From the cell containing the given text, extract its center point as (x, y) coordinate. 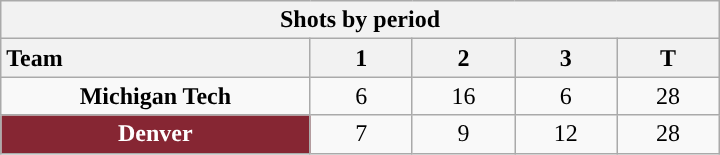
3 (566, 58)
12 (566, 134)
Shots by period (360, 20)
2 (463, 58)
7 (361, 134)
T (668, 58)
Michigan Tech (156, 96)
Team (156, 58)
9 (463, 134)
1 (361, 58)
16 (463, 96)
Denver (156, 134)
